Scan for the cell matching the given text and deliver its (X, Y) coordinate at center. 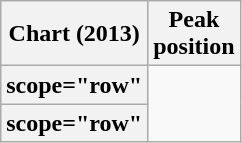
Peakposition (194, 34)
Chart (2013) (74, 34)
